Extract the [X, Y] coordinate from the center of the cell holding the provided text.  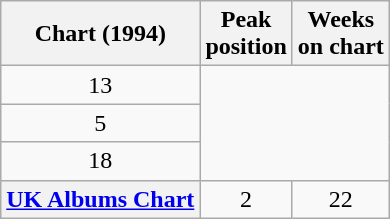
18 [100, 161]
Weekson chart [340, 34]
UK Albums Chart [100, 199]
Chart (1994) [100, 34]
13 [100, 85]
2 [246, 199]
5 [100, 123]
Peakposition [246, 34]
22 [340, 199]
